Pinpoint the cell where the given text exists, returning its [X, Y] midpoint coordinate. 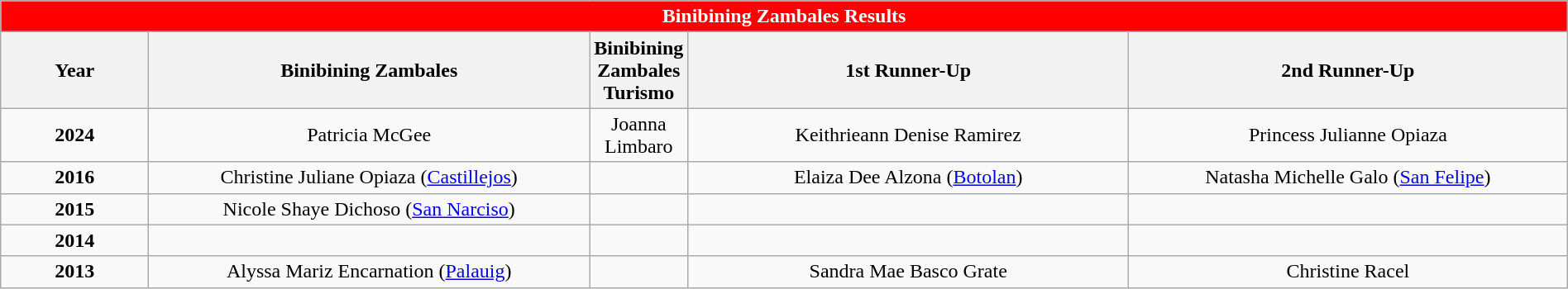
1st Runner-Up [908, 70]
Year [74, 70]
2024 [74, 135]
Sandra Mae Basco Grate [908, 272]
Joanna Limbaro [638, 135]
Keithrieann Denise Ramirez [908, 135]
2014 [74, 240]
Elaiza Dee Alzona (Botolan) [908, 178]
2nd Runner-Up [1348, 70]
Christine Juliane Opiaza (Castillejos) [369, 178]
Binibining Zambales Results [784, 17]
Nicole Shaye Dichoso (San Narciso) [369, 209]
Natasha Michelle Galo (San Felipe) [1348, 178]
2016 [74, 178]
Princess Julianne Opiaza [1348, 135]
Patricia McGee [369, 135]
Christine Racel [1348, 272]
2015 [74, 209]
Alyssa Mariz Encarnation (Palauig) [369, 272]
2013 [74, 272]
Binibining Zambales [369, 70]
Binibining Zambales Turismo [638, 70]
